Extract the [x, y] coordinate from the center of the cell holding the provided text.  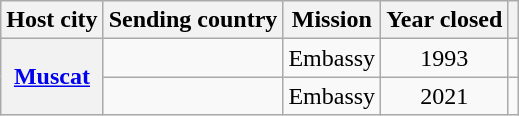
Mission [332, 20]
Host city [52, 20]
Sending country [193, 20]
2021 [444, 96]
1993 [444, 58]
Year closed [444, 20]
Muscat [52, 77]
